Output the (x, y) coordinate of the center of the cell containing the given text.  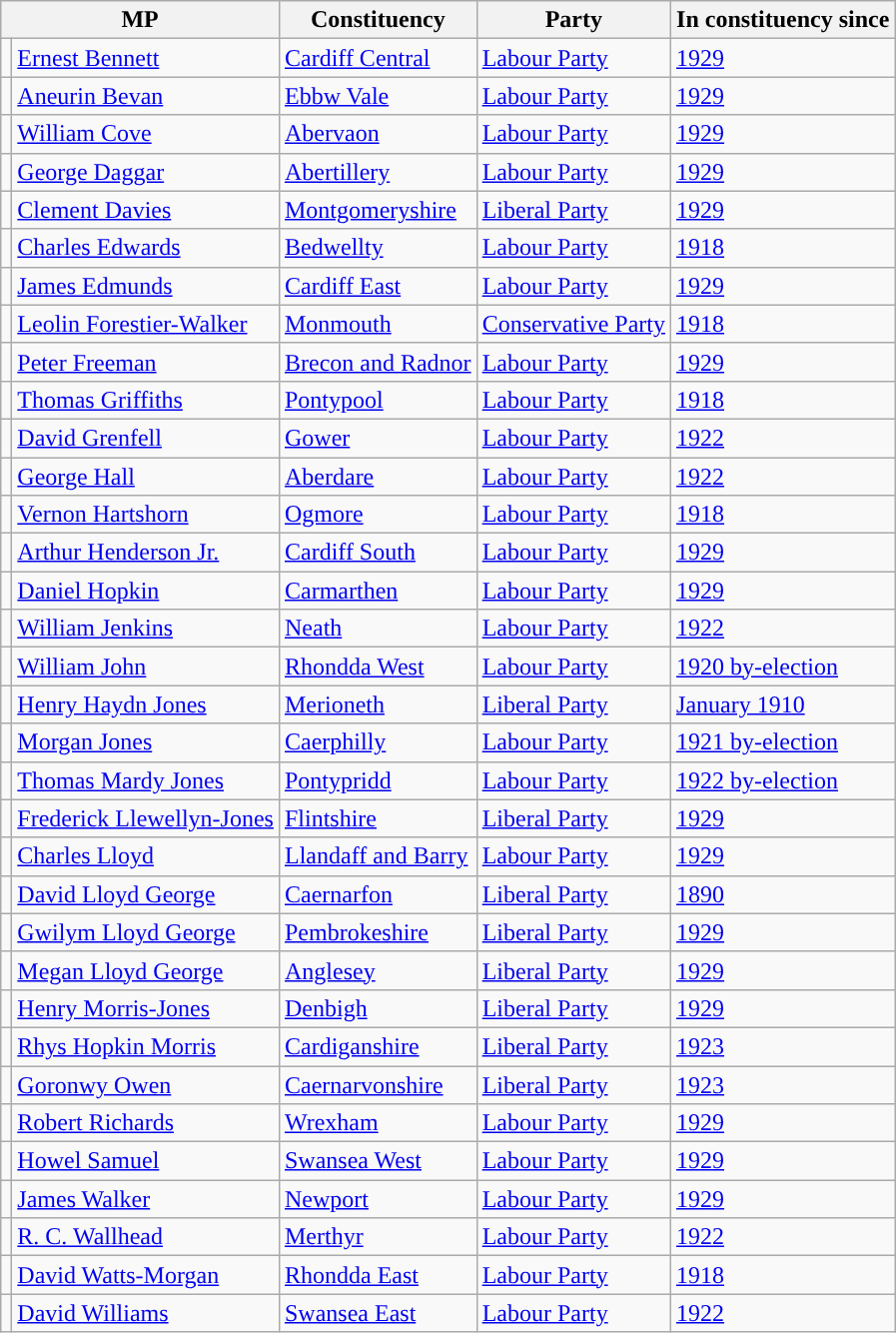
Thomas Mardy Jones (146, 780)
Aberdare (378, 477)
David Lloyd George (146, 894)
William John (146, 666)
Vernon Hartshorn (146, 515)
Pontypool (378, 400)
Henry Morris-Jones (146, 1008)
Caerphilly (378, 742)
Monmouth (378, 324)
Cardiff South (378, 553)
Brecon and Radnor (378, 362)
Thomas Griffiths (146, 400)
Neath (378, 629)
Carmarthen (378, 591)
Pembrokeshire (378, 932)
Cardiff East (378, 286)
Frederick Llewellyn-Jones (146, 818)
1921 by-election (783, 742)
Caernarvonshire (378, 1084)
Gwilym Lloyd George (146, 932)
Peter Freeman (146, 362)
Merthyr (378, 1237)
William Jenkins (146, 629)
Rhys Hopkin Morris (146, 1046)
Merioneth (378, 704)
James Walker (146, 1199)
George Daggar (146, 172)
Montgomeryshire (378, 210)
Cardiff Central (378, 58)
Clement Davies (146, 210)
James Edmunds (146, 286)
Wrexham (378, 1123)
Denbigh (378, 1008)
1890 (783, 894)
Morgan Jones (146, 742)
Robert Richards (146, 1123)
Ernest Bennett (146, 58)
Rhondda East (378, 1275)
William Cove (146, 134)
Leolin Forestier-Walker (146, 324)
Flintshire (378, 818)
Llandaff and Barry (378, 856)
Caernarfon (378, 894)
Swansea West (378, 1161)
Daniel Hopkin (146, 591)
Charles Lloyd (146, 856)
Goronwy Owen (146, 1084)
Pontypridd (378, 780)
MP (140, 20)
Swansea East (378, 1313)
Aneurin Bevan (146, 96)
Bedwellty (378, 248)
1920 by-election (783, 666)
Constituency (378, 20)
George Hall (146, 477)
Charles Edwards (146, 248)
Abervaon (378, 134)
1922 by-election (783, 780)
Anglesey (378, 970)
Arthur Henderson Jr. (146, 553)
David Williams (146, 1313)
In constituency since (783, 20)
Conservative Party (573, 324)
Abertillery (378, 172)
David Grenfell (146, 438)
Cardiganshire (378, 1046)
Ogmore (378, 515)
Ebbw Vale (378, 96)
Howel Samuel (146, 1161)
Rhondda West (378, 666)
Newport (378, 1199)
Gower (378, 438)
January 1910 (783, 704)
R. C. Wallhead (146, 1237)
David Watts-Morgan (146, 1275)
Henry Haydn Jones (146, 704)
Party (573, 20)
Megan Lloyd George (146, 970)
